Identify which cell holds the provided text, then report its (x, y) central coordinate. 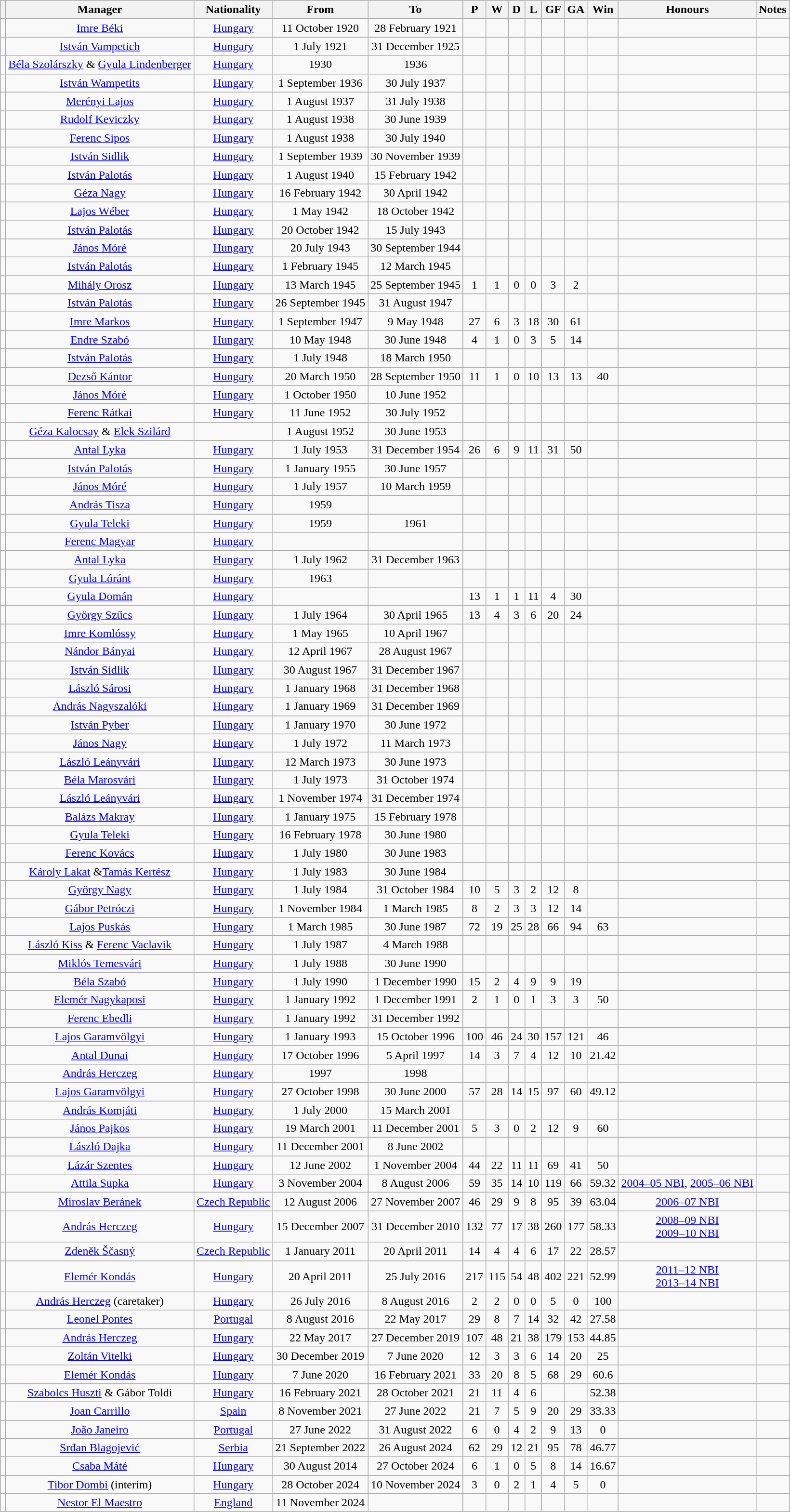
31 August 1947 (416, 303)
21 September 2022 (320, 1448)
Srđan Blagojević (100, 1448)
30 June 1987 (416, 927)
Miklós Temesvári (100, 963)
2004–05 NBI, 2005–06 NBI (687, 1183)
1961 (416, 523)
1 November 2004 (416, 1165)
L (534, 10)
Zoltán Vitelki (100, 1356)
78 (576, 1448)
2011–12 NBI2013–14 NBI (687, 1276)
17 October 1996 (320, 1055)
35 (497, 1183)
30 June 1939 (416, 119)
19 March 2001 (320, 1128)
István Wampetits (100, 83)
52.38 (603, 1393)
1 November 1974 (320, 798)
49.12 (603, 1091)
1 July 1980 (320, 853)
György Szűcs (100, 615)
31 December 1974 (416, 798)
1 October 1950 (320, 395)
20 March 1950 (320, 376)
94 (576, 927)
27 (474, 321)
1 July 1973 (320, 780)
63 (603, 927)
England (233, 1503)
177 (576, 1227)
16.67 (603, 1466)
Antal Dunai (100, 1055)
Lajos Puskás (100, 927)
30 November 1939 (416, 156)
30 July 1952 (416, 413)
Gyula Lóránt (100, 578)
Imre Markos (100, 321)
20 October 1942 (320, 230)
115 (497, 1276)
8 June 2002 (416, 1147)
18 March 1950 (416, 358)
31 August 2022 (416, 1430)
1 January 1993 (320, 1036)
12 March 1945 (416, 266)
1 July 1962 (320, 560)
31 December 1963 (416, 560)
58.33 (603, 1227)
1963 (320, 578)
31 December 1968 (416, 688)
30 June 1983 (416, 853)
15 March 2001 (416, 1110)
Ferenc Kovács (100, 853)
30 July 1937 (416, 83)
1 July 2000 (320, 1110)
P (474, 10)
27.58 (603, 1319)
1 January 1968 (320, 688)
25 July 2016 (416, 1276)
8 November 2021 (320, 1411)
1930 (320, 65)
Endre Szabó (100, 340)
31 (553, 450)
16 February 1942 (320, 193)
3 November 2004 (320, 1183)
10 March 1959 (416, 486)
33.33 (603, 1411)
4 March 1988 (416, 945)
W (497, 10)
132 (474, 1227)
Elemér Nagykaposi (100, 1000)
21.42 (603, 1055)
GA (576, 10)
János Nagy (100, 743)
42 (576, 1319)
59.32 (603, 1183)
57 (474, 1091)
Rudolf Keviczky (100, 119)
1997 (320, 1073)
Joan Carrillo (100, 1411)
1 July 1988 (320, 963)
31 December 2010 (416, 1227)
Leonel Pontes (100, 1319)
31 December 1969 (416, 706)
Nándor Bányai (100, 651)
31 December 1967 (416, 670)
28 October 2024 (320, 1485)
28.57 (603, 1251)
1 December 1990 (416, 981)
46.77 (603, 1448)
30 June 1953 (416, 431)
63.04 (603, 1202)
39 (576, 1202)
30 September 1944 (416, 248)
Béla Szolárszky & Gyula Lindenberger (100, 65)
31 December 1992 (416, 1018)
1 January 1970 (320, 725)
26 (474, 450)
27 October 2024 (416, 1466)
1 November 1984 (320, 908)
28 October 2021 (416, 1393)
61 (576, 321)
11 June 1952 (320, 413)
11 October 1920 (320, 28)
1 August 1937 (320, 101)
157 (553, 1036)
10 November 2024 (416, 1485)
Béla Szabó (100, 981)
Notes (773, 10)
Tibor Dombi (interim) (100, 1485)
Béla Marosvári (100, 780)
32 (553, 1319)
1 December 1991 (416, 1000)
Manager (100, 10)
1936 (416, 65)
28 September 1950 (416, 376)
217 (474, 1276)
40 (603, 376)
György Nagy (100, 890)
30 June 1984 (416, 872)
Ferenc Rátkai (100, 413)
260 (553, 1227)
30 June 1948 (416, 340)
44 (474, 1165)
60.6 (603, 1374)
52.99 (603, 1276)
1 January 1969 (320, 706)
179 (553, 1338)
1 July 1990 (320, 981)
10 April 1967 (416, 633)
Balázs Makray (100, 817)
Nestor El Maestro (100, 1503)
12 April 1967 (320, 651)
31 December 1925 (416, 46)
Géza Kalocsay & Elek Szilárd (100, 431)
77 (497, 1227)
31 December 1954 (416, 450)
153 (576, 1338)
Gábor Petróczi (100, 908)
97 (553, 1091)
Imre Béki (100, 28)
Dezső Kántor (100, 376)
31 October 1984 (416, 890)
15 February 1978 (416, 817)
Nationality (233, 10)
Ferenc Ebedli (100, 1018)
László Sárosi (100, 688)
András Nagyszalóki (100, 706)
28 August 1967 (416, 651)
András Tisza (100, 504)
Lázár Szentes (100, 1165)
68 (553, 1374)
Spain (233, 1411)
2006–07 NBI (687, 1202)
Csaba Máté (100, 1466)
27 December 2019 (416, 1338)
44.85 (603, 1338)
30 June 1973 (416, 761)
62 (474, 1448)
D (516, 10)
1 July 1957 (320, 486)
István Pyber (100, 725)
Ferenc Sipos (100, 138)
30 August 1967 (320, 670)
27 November 2007 (416, 1202)
11 March 1973 (416, 743)
54 (516, 1276)
30 June 1990 (416, 963)
1 January 1975 (320, 817)
13 March 1945 (320, 285)
Géza Nagy (100, 193)
10 May 1948 (320, 340)
30 August 2014 (320, 1466)
30 June 2000 (416, 1091)
Imre Komlóssy (100, 633)
1998 (416, 1073)
1 September 1939 (320, 156)
Lajos Wéber (100, 211)
András Herczeg (caretaker) (100, 1301)
1 May 1942 (320, 211)
András Komjáti (100, 1110)
István Vampetich (100, 46)
15 February 1942 (416, 174)
18 October 1942 (416, 211)
11 November 2024 (320, 1503)
25 September 1945 (416, 285)
26 July 2016 (320, 1301)
Attila Supka (100, 1183)
1 July 1983 (320, 872)
26 September 1945 (320, 303)
Gyula Domán (100, 597)
László Kiss & Ferenc Vaclavik (100, 945)
31 October 1974 (416, 780)
1 July 1964 (320, 615)
5 April 1997 (416, 1055)
30 December 2019 (320, 1356)
Serbia (233, 1448)
12 March 1973 (320, 761)
Károly Lakat &Tamás Kertész (100, 872)
15 December 2007 (320, 1227)
László Dajka (100, 1147)
1 September 1947 (320, 321)
2008–09 NBI2009–10 NBI (687, 1227)
1 July 1921 (320, 46)
107 (474, 1338)
Win (603, 10)
János Pajkos (100, 1128)
Merényi Lajos (100, 101)
30 June 1972 (416, 725)
16 February 1978 (320, 835)
119 (553, 1183)
30 April 1965 (416, 615)
72 (474, 927)
Zdeněk Ščasný (100, 1251)
12 August 2006 (320, 1202)
41 (576, 1165)
1 January 2011 (320, 1251)
10 June 1952 (416, 395)
30 June 1957 (416, 468)
1 July 1953 (320, 450)
30 April 1942 (416, 193)
8 August 2006 (416, 1183)
Ferenc Magyar (100, 542)
27 October 1998 (320, 1091)
31 July 1938 (416, 101)
18 (534, 321)
Mihály Orosz (100, 285)
12 June 2002 (320, 1165)
1 July 1972 (320, 743)
Honours (687, 10)
9 May 1948 (416, 321)
59 (474, 1183)
1 July 1948 (320, 358)
402 (553, 1276)
15 July 1943 (416, 230)
28 February 1921 (416, 28)
69 (553, 1165)
1 August 1940 (320, 174)
30 July 1940 (416, 138)
1 September 1936 (320, 83)
Szabolcs Huszti & Gábor Toldi (100, 1393)
1 August 1952 (320, 431)
221 (576, 1276)
1 May 1965 (320, 633)
30 June 1980 (416, 835)
1 February 1945 (320, 266)
From (320, 10)
121 (576, 1036)
20 July 1943 (320, 248)
26 August 2024 (416, 1448)
1 July 1984 (320, 890)
33 (474, 1374)
GF (553, 10)
João Janeiro (100, 1430)
Miroslav Beránek (100, 1202)
1 July 1987 (320, 945)
1 January 1955 (320, 468)
To (416, 10)
15 October 1996 (416, 1036)
